Return (x, y) of the center of cell containing provided text 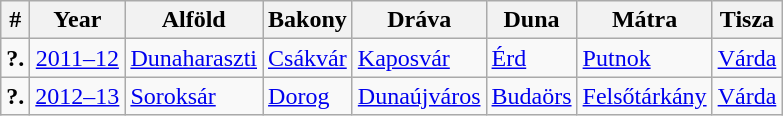
Year (78, 20)
Csákvár (308, 58)
Duna (532, 20)
Putnok (644, 58)
Dunaújváros (419, 96)
Soroksár (194, 96)
# (16, 20)
Bakony (308, 20)
Budaörs (532, 96)
Dráva (419, 20)
2011–12 (78, 58)
Alföld (194, 20)
Tisza (747, 20)
Kaposvár (419, 58)
2012–13 (78, 96)
Felsőtárkány (644, 96)
Dorog (308, 96)
Mátra (644, 20)
Érd (532, 58)
Dunaharaszti (194, 58)
